Locate the cell with the specified text and output its (x, y) center coordinate. 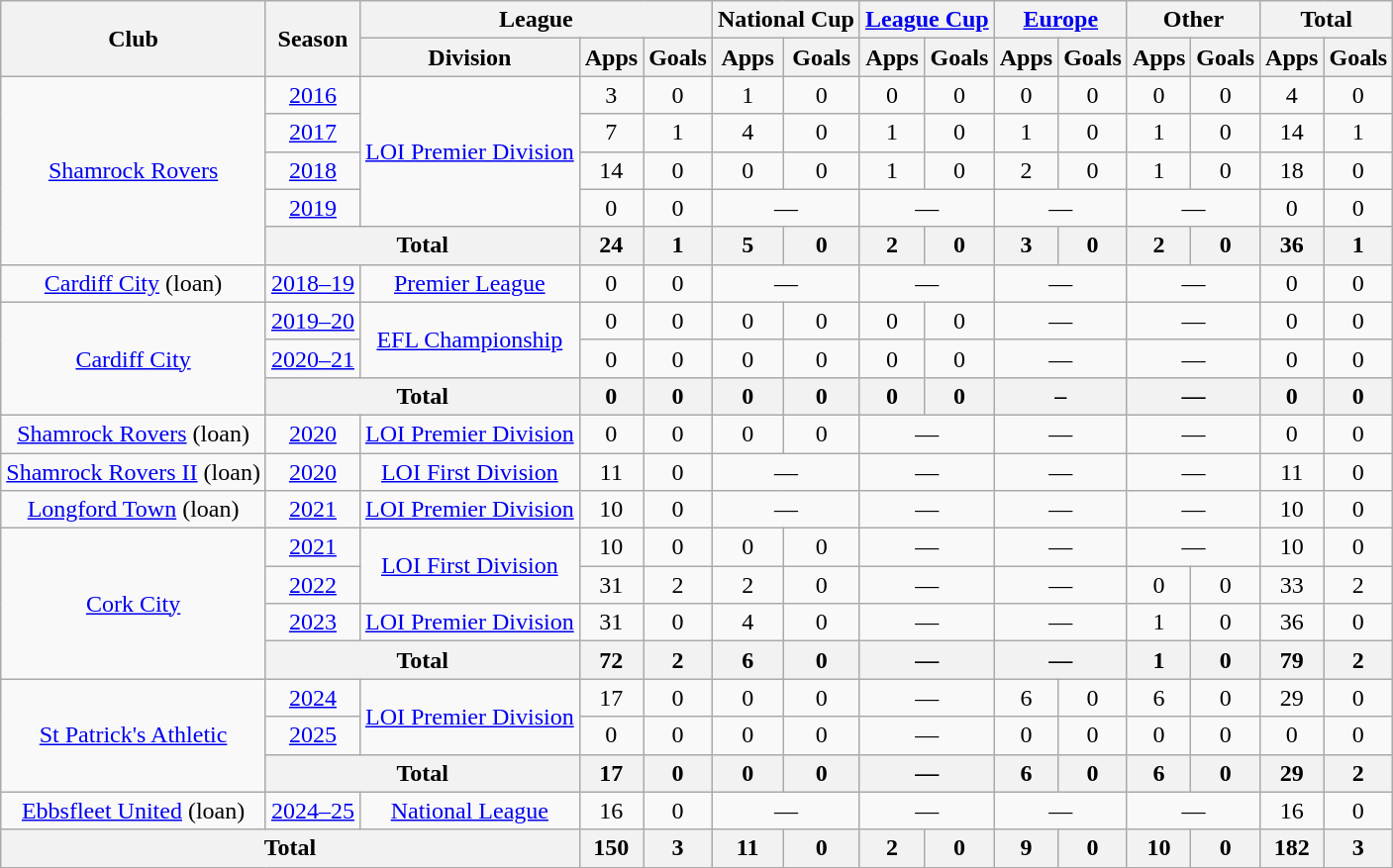
St Patrick's Athletic (134, 735)
Cork City (134, 604)
Cardiff City (loan) (134, 283)
24 (611, 245)
2020–21 (313, 358)
Longford Town (loan) (134, 510)
18 (1292, 170)
Division (469, 57)
150 (611, 848)
2019–20 (313, 321)
9 (1026, 848)
2018–19 (313, 283)
2025 (313, 735)
2019 (313, 208)
79 (1292, 660)
Cardiff City (134, 358)
Season (313, 39)
2016 (313, 95)
7 (611, 133)
72 (611, 660)
League (536, 20)
2024 (313, 698)
2017 (313, 133)
2024–25 (313, 811)
National Cup (786, 20)
Club (134, 39)
2023 (313, 623)
Europe (1060, 20)
2018 (313, 170)
2022 (313, 585)
Other (1193, 20)
EFL Championship (469, 339)
5 (747, 245)
182 (1292, 848)
Shamrock Rovers (134, 170)
League Cup (927, 20)
Ebbsfleet United (loan) (134, 811)
– (1060, 396)
National League (469, 811)
33 (1292, 585)
Premier League (469, 283)
Shamrock Rovers II (loan) (134, 472)
Shamrock Rovers (loan) (134, 434)
